Return the [x, y] coordinate for the center point of the cell that contains the specified text.  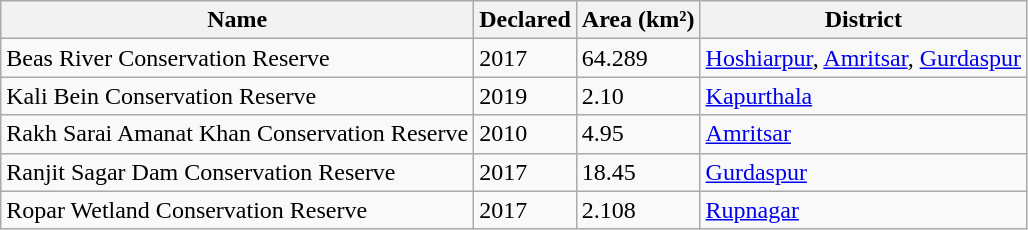
Hoshiarpur, Amritsar, Gurdaspur [863, 58]
Declared [526, 20]
Amritsar [863, 134]
2.10 [638, 96]
Beas River Conservation Reserve [238, 58]
2.108 [638, 210]
Ropar Wetland Conservation Reserve [238, 210]
4.95 [638, 134]
Kapurthala [863, 96]
Gurdaspur [863, 172]
2019 [526, 96]
18.45 [638, 172]
Name [238, 20]
Ranjit Sagar Dam Conservation Reserve [238, 172]
64.289 [638, 58]
Kali Bein Conservation Reserve [238, 96]
Rupnagar [863, 210]
Area (km²) [638, 20]
District [863, 20]
Rakh Sarai Amanat Khan Conservation Reserve [238, 134]
2010 [526, 134]
